Return the [x, y] coordinate for the center point of the cell that contains the specified text.  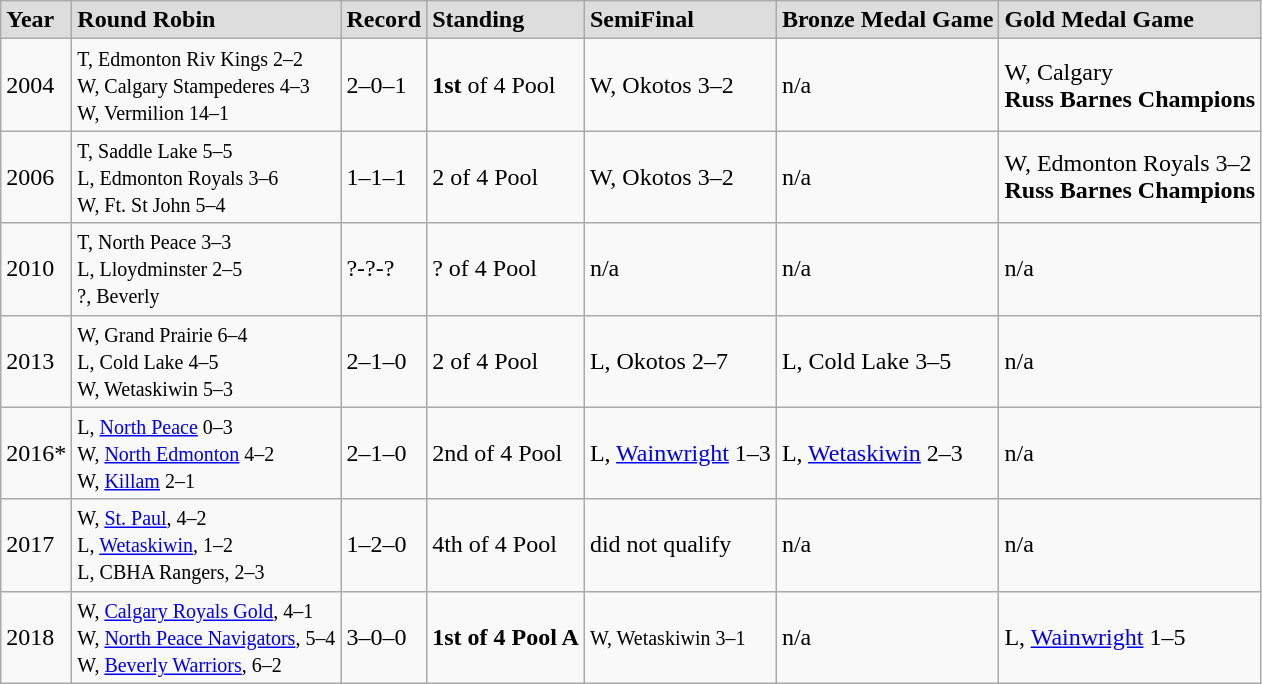
2017 [36, 545]
2–0–1 [384, 85]
2016* [36, 453]
L, Cold Lake 3–5 [888, 361]
W, CalgaryRuss Barnes Champions [1130, 85]
? of 4 Pool [506, 269]
T, Saddle Lake 5–5 L, Edmonton Royals 3–6W, Ft. St John 5–4 [206, 177]
SemiFinal [680, 20]
1st of 4 Pool [506, 85]
W, Wetaskiwin 3–1 [680, 637]
L, North Peace 0–3W, North Edmonton 4–2W, Killam 2–1 [206, 453]
W, Calgary Royals Gold, 4–1 W, North Peace Navigators, 5–4 W, Beverly Warriors, 6–2 [206, 637]
Year [36, 20]
2004 [36, 85]
Gold Medal Game [1130, 20]
T, Edmonton Riv Kings 2–2 W, Calgary Stampederes 4–3W, Vermilion 14–1 [206, 85]
3–0–0 [384, 637]
did not qualify [680, 545]
1st of 4 Pool A [506, 637]
W, St. Paul, 4–2 L, Wetaskiwin, 1–2 L, CBHA Rangers, 2–3 [206, 545]
2nd of 4 Pool [506, 453]
4th of 4 Pool [506, 545]
Bronze Medal Game [888, 20]
2018 [36, 637]
W, Grand Prairie 6–4L, Cold Lake 4–5W, Wetaskiwin 5–3 [206, 361]
L, Wetaskiwin 2–3 [888, 453]
?-?-? [384, 269]
2010 [36, 269]
Standing [506, 20]
1–1–1 [384, 177]
Round Robin [206, 20]
1–2–0 [384, 545]
W, Edmonton Royals 3–2Russ Barnes Champions [1130, 177]
L, Wainwright 1–3 [680, 453]
Record [384, 20]
T, North Peace 3–3L, Lloydminster 2–5?, Beverly [206, 269]
L, Okotos 2–7 [680, 361]
2006 [36, 177]
2013 [36, 361]
L, Wainwright 1–5 [1130, 637]
